From the cell containing the given text, extract its center point as (X, Y) coordinate. 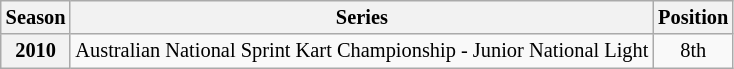
2010 (36, 51)
Australian National Sprint Kart Championship - Junior National Light (362, 51)
Season (36, 17)
Series (362, 17)
Position (693, 17)
8th (693, 51)
